Find where the given text appears and provide that cell's center as (X, Y) coordinate. 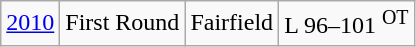
L 96–101 OT (347, 24)
First Round (122, 24)
Fairfield (232, 24)
2010 (30, 24)
